For the text-containing cell, return its midpoint in [x, y] coordinate format. 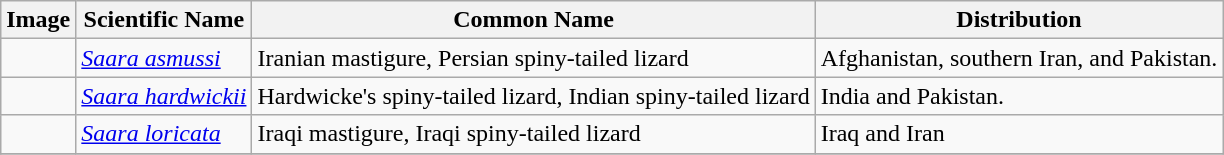
India and Pakistan. [1019, 96]
Saara asmussi [164, 58]
Iraq and Iran [1019, 134]
Image [38, 20]
Afghanistan, southern Iran, and Pakistan. [1019, 58]
Common Name [534, 20]
Hardwicke's spiny-tailed lizard, Indian spiny-tailed lizard [534, 96]
Distribution [1019, 20]
Saara loricata [164, 134]
Iranian mastigure, Persian spiny-tailed lizard [534, 58]
Scientific Name [164, 20]
Iraqi mastigure, Iraqi spiny-tailed lizard [534, 134]
Saara hardwickii [164, 96]
